Pinpoint the cell where the given text exists, returning its [x, y] midpoint coordinate. 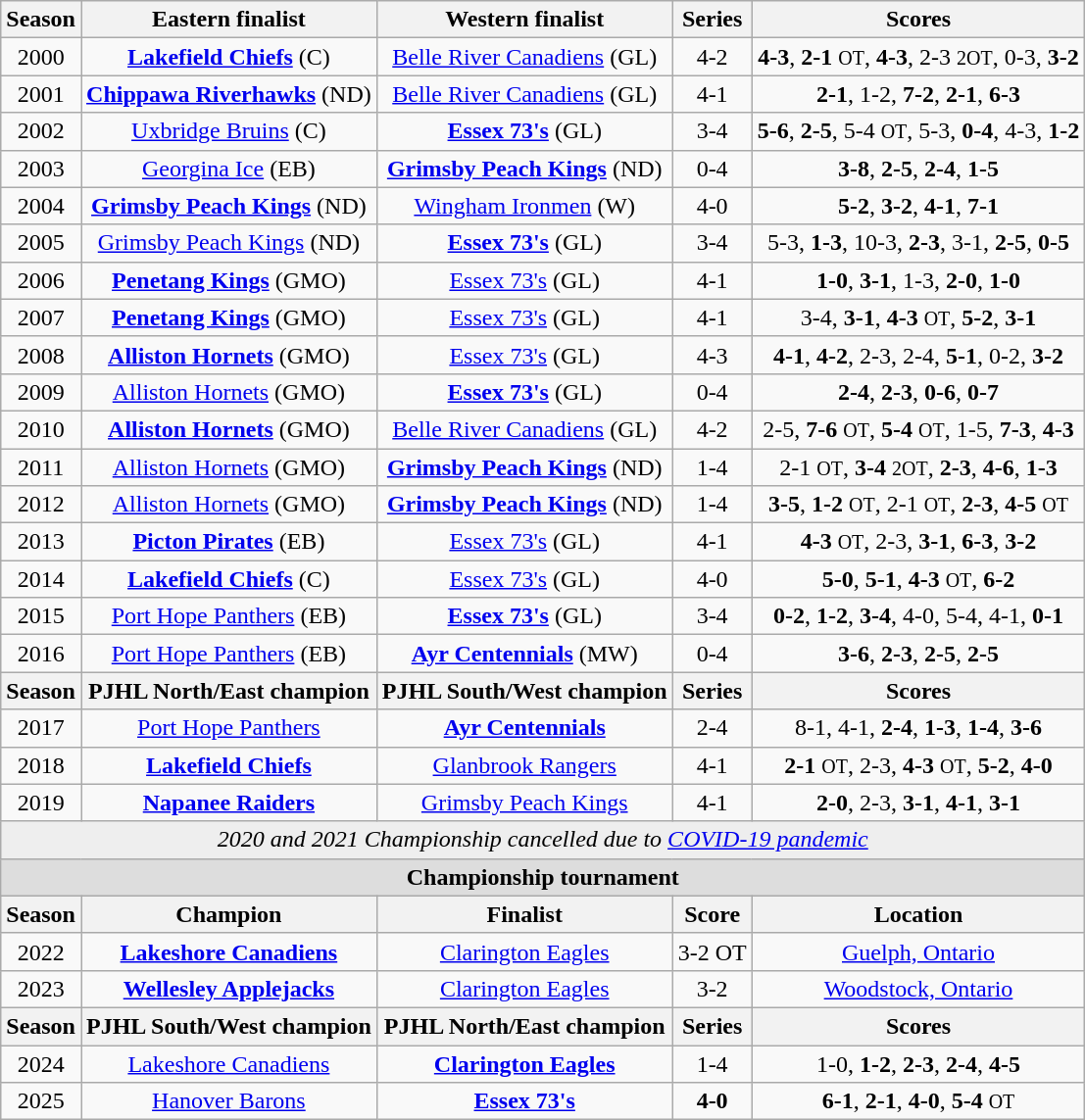
4-3 [712, 355]
2002 [41, 131]
4-3 OT, 2-3, 3-1, 6-3, 3-2 [918, 542]
2015 [41, 616]
Location [918, 914]
Picton Pirates (EB) [228, 542]
2014 [41, 579]
Chippawa Riverhawks (ND) [228, 94]
2009 [41, 392]
4-3, 2-1 OT, 4-3, 2-3 2OT, 0-3, 3-2 [918, 57]
Grimsby Peach Kings [524, 803]
2005 [41, 243]
2020 and 2021 Championship cancelled due to COVID-19 pandemic [543, 840]
1-0, 3-1, 1-3, 2-0, 1-0 [918, 280]
Georgina Ice (EB) [228, 169]
2-1 OT, 3-4 2OT, 2-3, 4-6, 1-3 [918, 467]
3-6, 2-3, 2-5, 2-5 [918, 654]
8-1, 4-1, 2-4, 1-3, 1-4, 3-6 [918, 728]
3-2 OT [712, 951]
2000 [41, 57]
2025 [41, 1101]
2018 [41, 765]
2-1 OT, 2-3, 4-3 OT, 5-2, 4-0 [918, 765]
2-4, 2-3, 0-6, 0-7 [918, 392]
2019 [41, 803]
5-3, 1-3, 10-3, 2-3, 3-1, 2-5, 0-5 [918, 243]
2024 [41, 1063]
6-1, 2-1, 4-0, 5-4 OT [918, 1101]
Championship tournament [543, 877]
2004 [41, 206]
2-4 [712, 728]
1-0, 1-2, 2-3, 2-4, 4-5 [918, 1063]
Score [712, 914]
Guelph, Ontario [918, 951]
2001 [41, 94]
3-8, 2-5, 2-4, 1-5 [918, 169]
5-6, 2-5, 5-4 OT, 5-3, 0-4, 4-3, 1-2 [918, 131]
2-5, 7-6 OT, 5-4 OT, 1-5, 7-3, 4-3 [918, 429]
Port Hope Panthers [228, 728]
Ayr Centennials [524, 728]
2-0, 2-3, 3-1, 4-1, 3-1 [918, 803]
Eastern finalist [228, 20]
2016 [41, 654]
Ayr Centennials (MW) [524, 654]
4-1, 4-2, 2-3, 2-4, 5-1, 0-2, 3-2 [918, 355]
0-2, 1-2, 3-4, 4-0, 5-4, 4-1, 0-1 [918, 616]
Napanee Raiders [228, 803]
2013 [41, 542]
Western finalist [524, 20]
2012 [41, 505]
Glanbrook Rangers [524, 765]
5-2, 3-2, 4-1, 7-1 [918, 206]
Lakefield Chiefs [228, 765]
Champion [228, 914]
Hanover Barons [228, 1101]
3-5, 1-2 OT, 2-1 OT, 2-3, 4-5 OT [918, 505]
2006 [41, 280]
Wellesley Applejacks [228, 989]
Woodstock, Ontario [918, 989]
2017 [41, 728]
2010 [41, 429]
2022 [41, 951]
2008 [41, 355]
3-2 [712, 989]
2023 [41, 989]
Wingham Ironmen (W) [524, 206]
5-0, 5-1, 4-3 OT, 6-2 [918, 579]
Essex 73's [524, 1101]
2011 [41, 467]
3-4, 3-1, 4-3 OT, 5-2, 3-1 [918, 317]
Finalist [524, 914]
2003 [41, 169]
2-1, 1-2, 7-2, 2-1, 6-3 [918, 94]
Uxbridge Bruins (C) [228, 131]
2007 [41, 317]
